Search for the cell housing the specified text and yield its [X, Y] center coordinate. 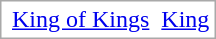
King of Kings [80, 19]
King [186, 19]
